Detect which cell encompasses the target text, then output its [x, y] center coordinate. 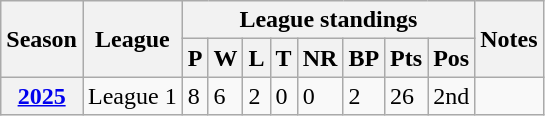
Season [42, 39]
P [195, 58]
8 [195, 96]
League 1 [132, 96]
NR [320, 58]
6 [226, 96]
League [132, 39]
2nd [452, 96]
26 [406, 96]
Pos [452, 58]
T [284, 58]
League standings [328, 20]
BP [364, 58]
W [226, 58]
2025 [42, 96]
L [256, 58]
Pts [406, 58]
Notes [509, 39]
